Return the [x, y] coordinate for the center point of the cell that contains the specified text.  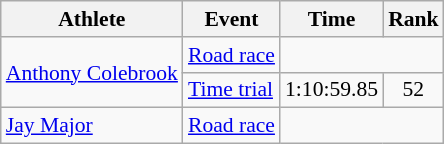
Anthony Colebrook [92, 72]
52 [414, 90]
1:10:59.85 [332, 90]
Jay Major [92, 126]
Athlete [92, 19]
Event [232, 19]
Time [332, 19]
Time trial [232, 90]
Rank [414, 19]
